Capture the cell that displays the provided text and extract its [x, y] central coordinate. 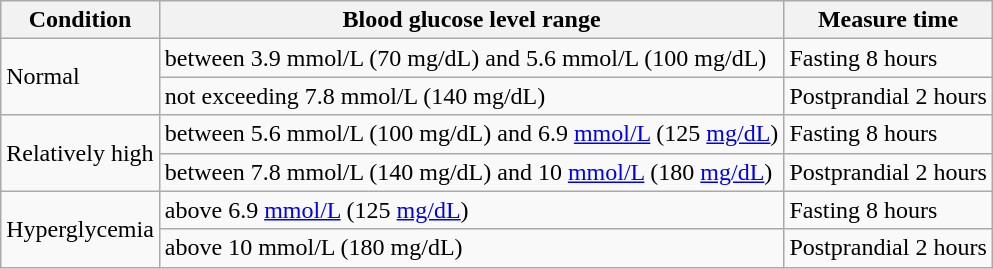
Hyperglycemia [80, 229]
above 6.9 mmol/L (125 mg/dL) [472, 210]
Measure time [888, 20]
above 10 mmol/L (180 mg/dL) [472, 248]
Blood glucose level range [472, 20]
not exceeding 7.8 mmol/L (140 mg/dL) [472, 96]
between 7.8 mmol/L (140 mg/dL) and 10 mmol/L (180 mg/dL) [472, 172]
between 5.6 mmol/L (100 mg/dL) and 6.9 mmol/L (125 mg/dL) [472, 134]
Condition [80, 20]
between 3.9 mmol/L (70 mg/dL) and 5.6 mmol/L (100 mg/dL) [472, 58]
Normal [80, 77]
Relatively high [80, 153]
